Provide the (x, y) coordinate of the cell's center where the given text is located.  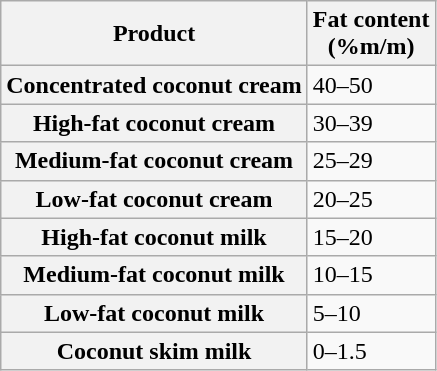
Low-fat coconut milk (154, 313)
Concentrated coconut cream (154, 85)
Low-fat coconut cream (154, 199)
Medium-fat coconut milk (154, 275)
10–15 (371, 275)
Medium-fat coconut cream (154, 161)
Coconut skim milk (154, 351)
40–50 (371, 85)
High-fat coconut milk (154, 237)
0–1.5 (371, 351)
20–25 (371, 199)
30–39 (371, 123)
25–29 (371, 161)
Fat content(%m/m) (371, 34)
High-fat coconut cream (154, 123)
15–20 (371, 237)
Product (154, 34)
5–10 (371, 313)
